For the text-containing cell, return its midpoint in (x, y) coordinate format. 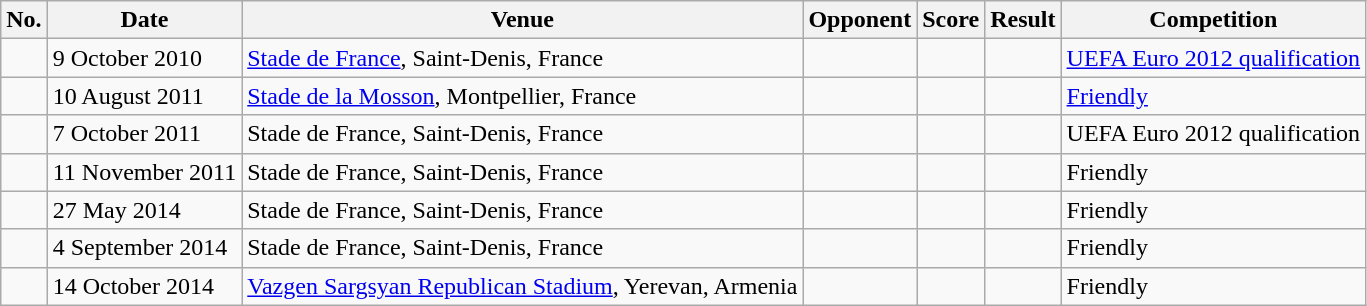
11 November 2011 (144, 172)
Score (951, 20)
Stade de la Mosson, Montpellier, France (522, 96)
27 May 2014 (144, 210)
Competition (1214, 20)
9 October 2010 (144, 58)
Vazgen Sargsyan Republican Stadium, Yerevan, Armenia (522, 286)
Date (144, 20)
10 August 2011 (144, 96)
4 September 2014 (144, 248)
No. (24, 20)
Result (1023, 20)
Venue (522, 20)
14 October 2014 (144, 286)
Opponent (860, 20)
7 October 2011 (144, 134)
